Output the (x, y) coordinate of the center of the cell containing the given text.  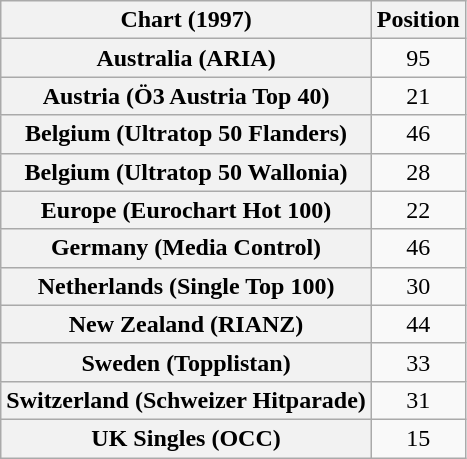
21 (418, 96)
Austria (Ö3 Austria Top 40) (186, 96)
Switzerland (Schweizer Hitparade) (186, 400)
Sweden (Topplistan) (186, 362)
Australia (ARIA) (186, 58)
31 (418, 400)
New Zealand (RIANZ) (186, 324)
UK Singles (OCC) (186, 438)
Belgium (Ultratop 50 Wallonia) (186, 172)
Germany (Media Control) (186, 248)
15 (418, 438)
Europe (Eurochart Hot 100) (186, 210)
30 (418, 286)
Belgium (Ultratop 50 Flanders) (186, 134)
Position (418, 20)
44 (418, 324)
33 (418, 362)
Chart (1997) (186, 20)
Netherlands (Single Top 100) (186, 286)
22 (418, 210)
95 (418, 58)
28 (418, 172)
